Provide the (X, Y) coordinate of the cell's center where the given text is located.  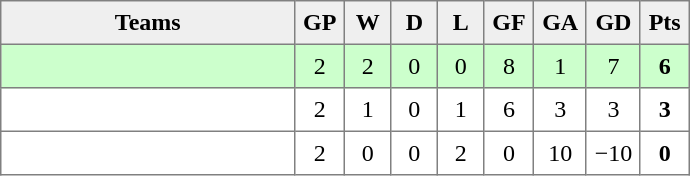
−10 (613, 153)
W (368, 23)
8 (509, 66)
Pts (664, 23)
D (414, 23)
10 (560, 153)
L (461, 23)
GD (613, 23)
GA (560, 23)
GP (320, 23)
Teams (148, 23)
GF (509, 23)
7 (613, 66)
